Return (x, y) of the center of cell containing provided text 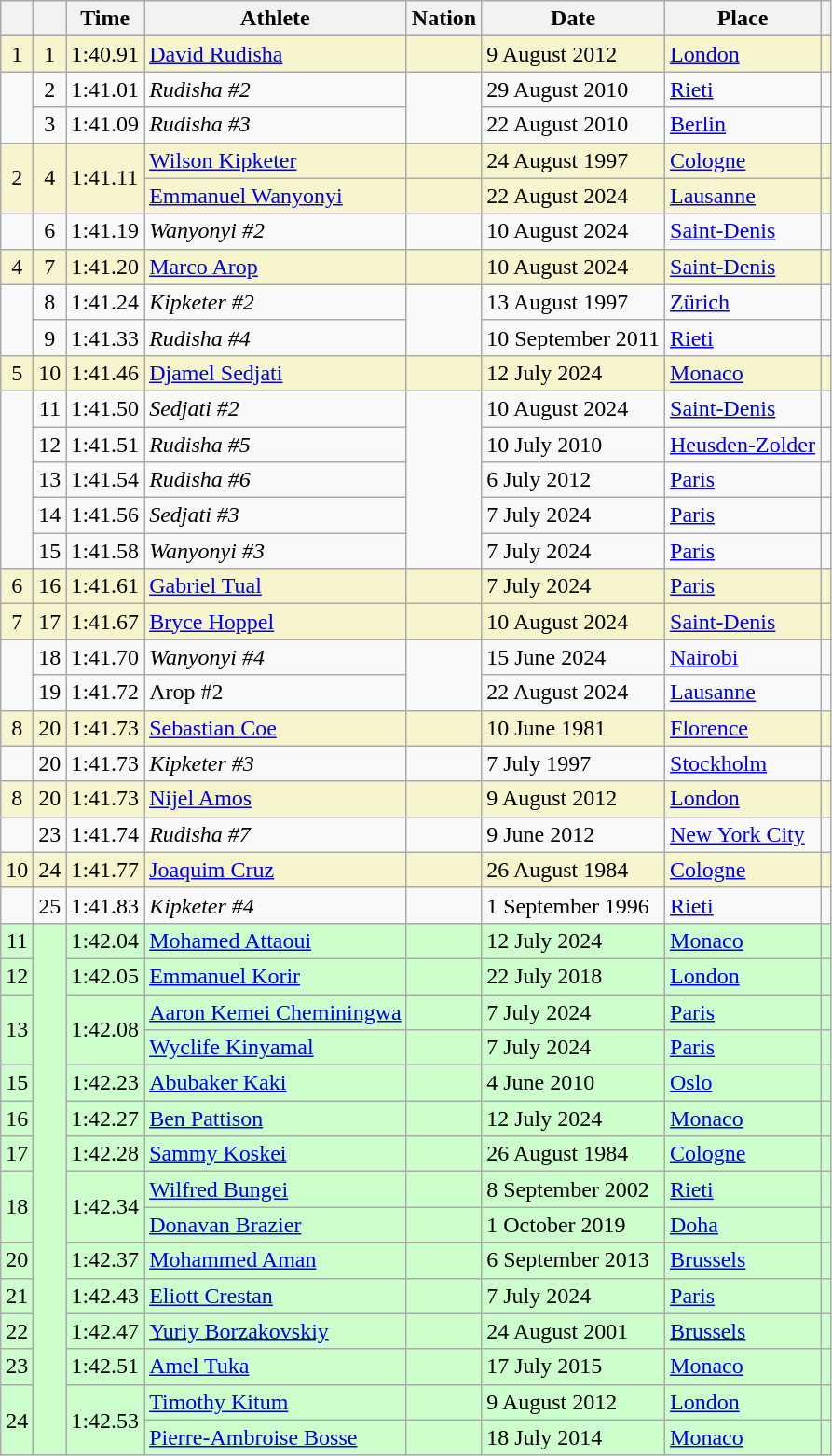
1:41.50 (105, 408)
9 (50, 337)
29 August 2010 (574, 89)
Sebastian Coe (276, 728)
21 (17, 1296)
Heusden-Zolder (743, 445)
7 July 1997 (574, 763)
6 September 2013 (574, 1260)
1:41.51 (105, 445)
1:41.19 (105, 231)
24 August 1997 (574, 160)
5 (17, 373)
Emmanuel Wanyonyi (276, 196)
Marco Arop (276, 267)
Kipketer #4 (276, 905)
Florence (743, 728)
1:41.11 (105, 178)
10 September 2011 (574, 337)
Nation (443, 19)
22 July 2018 (574, 976)
Sammy Koskei (276, 1154)
1:42.05 (105, 976)
Aaron Kemei Cheminingwa (276, 1011)
1:42.27 (105, 1119)
Ben Pattison (276, 1119)
Arop #2 (276, 693)
4 June 2010 (574, 1083)
Emmanuel Korir (276, 976)
1:42.08 (105, 1029)
1:42.51 (105, 1367)
Oslo (743, 1083)
Joaquim Cruz (276, 870)
Mohamed Attaoui (276, 941)
17 July 2015 (574, 1367)
22 August 2010 (574, 125)
Place (743, 19)
Wanyonyi #2 (276, 231)
Wilfred Bungei (276, 1189)
1 September 1996 (574, 905)
Rudisha #5 (276, 445)
25 (50, 905)
Wilson Kipketer (276, 160)
1:42.53 (105, 1420)
1:42.28 (105, 1154)
1:40.91 (105, 54)
1:41.58 (105, 551)
1:42.43 (105, 1296)
1:41.24 (105, 302)
Nijel Amos (276, 799)
Gabriel Tual (276, 586)
1:42.37 (105, 1260)
1:41.54 (105, 480)
Kipketer #2 (276, 302)
8 September 2002 (574, 1189)
Rudisha #3 (276, 125)
1:41.72 (105, 693)
Rudisha #4 (276, 337)
1:42.04 (105, 941)
Wanyonyi #4 (276, 657)
10 July 2010 (574, 445)
David Rudisha (276, 54)
1:41.61 (105, 586)
Time (105, 19)
Athlete (276, 19)
Zürich (743, 302)
Yuriy Borzakovskiy (276, 1331)
1:41.33 (105, 337)
Rudisha #6 (276, 480)
Kipketer #3 (276, 763)
18 July 2014 (574, 1437)
Timothy Kitum (276, 1402)
1:41.56 (105, 515)
Wanyonyi #3 (276, 551)
Sedjati #2 (276, 408)
Pierre-Ambroise Bosse (276, 1437)
Doha (743, 1225)
Eliott Crestan (276, 1296)
6 July 2012 (574, 480)
Date (574, 19)
3 (50, 125)
Sedjati #3 (276, 515)
1:41.01 (105, 89)
19 (50, 693)
1:42.34 (105, 1207)
Donavan Brazier (276, 1225)
1:42.23 (105, 1083)
Amel Tuka (276, 1367)
1:41.74 (105, 834)
Mohammed Aman (276, 1260)
Rudisha #2 (276, 89)
1:41.70 (105, 657)
24 August 2001 (574, 1331)
14 (50, 515)
22 (17, 1331)
1:41.83 (105, 905)
New York City (743, 834)
1:41.20 (105, 267)
Abubaker Kaki (276, 1083)
9 June 2012 (574, 834)
Berlin (743, 125)
13 August 1997 (574, 302)
Nairobi (743, 657)
10 June 1981 (574, 728)
Djamel Sedjati (276, 373)
Wyclife Kinyamal (276, 1048)
1:41.46 (105, 373)
1 October 2019 (574, 1225)
1:41.77 (105, 870)
1:41.09 (105, 125)
Stockholm (743, 763)
1:42.47 (105, 1331)
15 June 2024 (574, 657)
1:41.67 (105, 622)
Rudisha #7 (276, 834)
Bryce Hoppel (276, 622)
